Return the (X, Y) coordinate for the center point of the cell that contains the specified text.  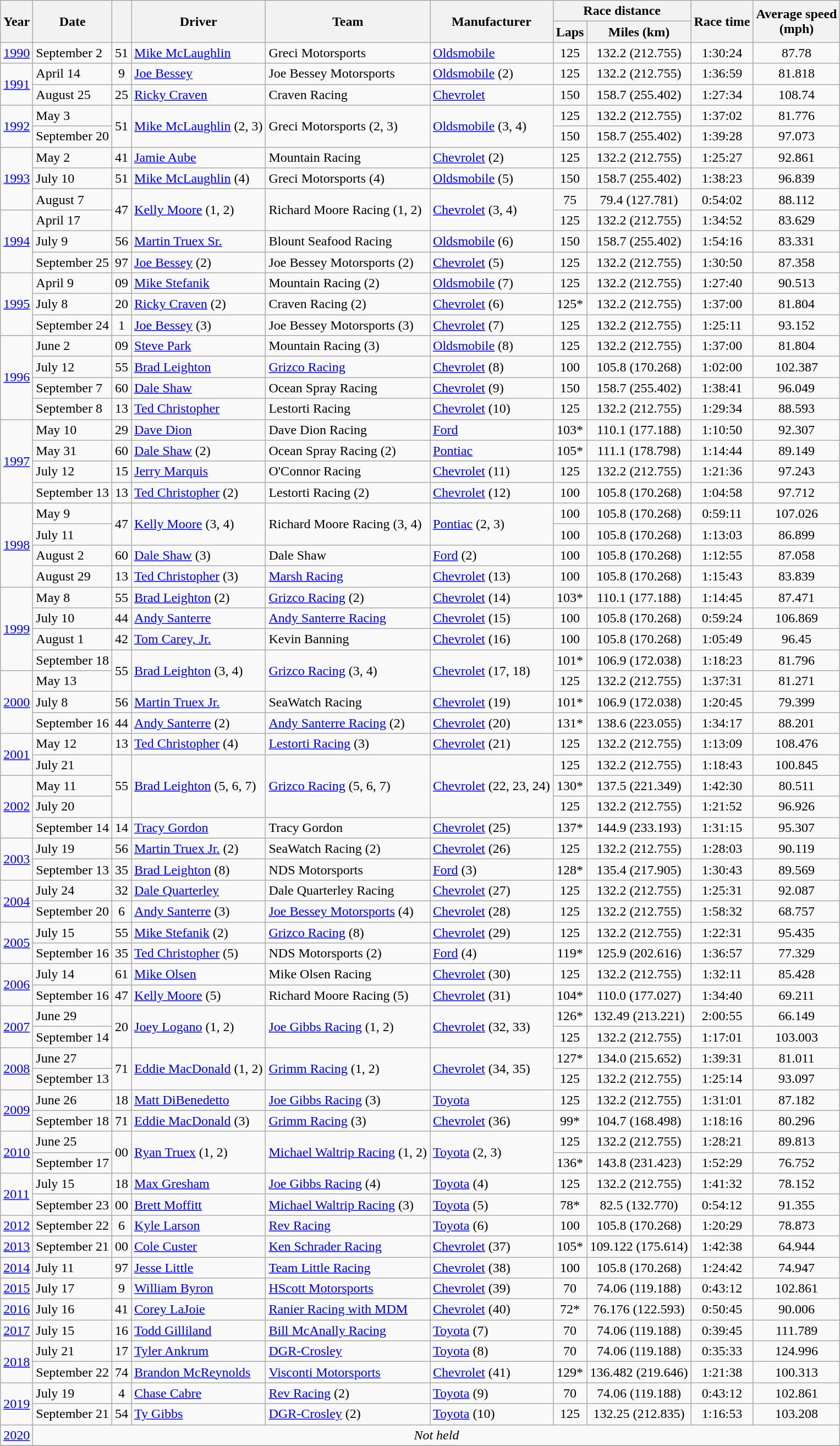
92.087 (797, 890)
1:32:11 (722, 974)
Joe Bessey (2) (199, 262)
1:39:31 (722, 1058)
1:36:57 (722, 954)
1990 (17, 53)
2003 (17, 859)
1:42:30 (722, 786)
Chevrolet (28) (492, 911)
88.201 (797, 723)
1999 (17, 628)
Chevrolet (30) (492, 974)
2000 (17, 702)
Chevrolet (34, 35) (492, 1069)
1:31:15 (722, 828)
June 25 (73, 1142)
78.873 (797, 1225)
100.845 (797, 765)
87.058 (797, 555)
1:17:01 (722, 1037)
Ty Gibbs (199, 1414)
Andy Santerre Racing (2) (348, 723)
May 31 (73, 451)
1:22:31 (722, 933)
September 17 (73, 1163)
1:04:58 (722, 492)
May 8 (73, 597)
96.049 (797, 388)
September 23 (73, 1204)
Todd Gilliland (199, 1330)
131* (570, 723)
Brad Leighton (199, 367)
1:34:40 (722, 995)
76.752 (797, 1163)
Grizco Racing (2) (348, 597)
June 26 (73, 1100)
Chevrolet (15) (492, 618)
Chevrolet (39) (492, 1289)
Chevrolet (14) (492, 597)
Andy Santerre (2) (199, 723)
Grimm Racing (3) (348, 1121)
64.944 (797, 1246)
1:34:52 (722, 220)
Greci Motorsports (4) (348, 178)
Craven Racing (348, 95)
130* (570, 786)
108.476 (797, 744)
104* (570, 995)
1:21:36 (722, 472)
125* (570, 304)
75 (570, 199)
Mike Olsen (199, 974)
1994 (17, 241)
Grizco Racing (3, 4) (348, 671)
Miles (km) (639, 32)
29 (122, 430)
103.003 (797, 1037)
Mike Stefanik (2) (199, 933)
Toyota (10) (492, 1414)
August 2 (73, 555)
Rev Racing (2) (348, 1393)
SeaWatch Racing (2) (348, 848)
42 (122, 639)
Grizco Racing (5, 6, 7) (348, 786)
DGR-Crosley (2) (348, 1414)
Race distance (622, 11)
Kelly Moore (3, 4) (199, 524)
1:18:16 (722, 1121)
Richard Moore Racing (1, 2) (348, 210)
1:18:23 (722, 660)
May 9 (73, 513)
2007 (17, 1027)
Chevrolet (29) (492, 933)
September 7 (73, 388)
Mike McLaughlin (4) (199, 178)
0:54:02 (722, 199)
81.271 (797, 681)
0:35:33 (722, 1351)
Toyota (4) (492, 1184)
124.996 (797, 1351)
HScott Motorsports (348, 1289)
79.399 (797, 702)
April 9 (73, 283)
17 (122, 1351)
Chevrolet (22, 23, 24) (492, 786)
Mike Olsen Racing (348, 974)
2015 (17, 1289)
100.313 (797, 1372)
1:21:52 (722, 807)
0:50:45 (722, 1310)
1:20:29 (722, 1225)
1:16:53 (722, 1414)
2020 (17, 1435)
Cole Custer (199, 1246)
Ranier Racing with MDM (348, 1310)
Andy Santerre (199, 618)
86.899 (797, 534)
Toyota (9) (492, 1393)
Laps (570, 32)
81.776 (797, 116)
137* (570, 828)
2017 (17, 1330)
83.629 (797, 220)
Dave Dion Racing (348, 430)
111.1 (178.798) (639, 451)
Toyota (2, 3) (492, 1152)
Joe Bessey (199, 74)
90.119 (797, 848)
132.25 (212.835) (639, 1414)
1993 (17, 178)
Chevrolet (16) (492, 639)
Oldsmobile (6) (492, 241)
Chevrolet (40) (492, 1310)
Chevrolet (38) (492, 1267)
104.7 (168.498) (639, 1121)
97.712 (797, 492)
July 14 (73, 974)
Kelly Moore (1, 2) (199, 210)
1992 (17, 126)
93.097 (797, 1079)
95.307 (797, 828)
1:05:49 (722, 639)
Chevrolet (13) (492, 576)
96.45 (797, 639)
Joey Logano (1, 2) (199, 1027)
87.78 (797, 53)
Andy Santerre (3) (199, 911)
87.182 (797, 1100)
138.6 (223.055) (639, 723)
Eddie MacDonald (3) (199, 1121)
May 12 (73, 744)
Brett Moffitt (199, 1204)
Grizco Racing (348, 367)
69.211 (797, 995)
Ford (4) (492, 954)
1:30:43 (722, 869)
Andy Santerre Racing (348, 618)
Chevrolet (11) (492, 472)
Kyle Larson (199, 1225)
2002 (17, 807)
Tyler Ankrum (199, 1351)
132.49 (213.221) (639, 1016)
137.5 (221.349) (639, 786)
1:54:16 (722, 241)
Dale Quarterley Racing (348, 890)
Mike McLaughlin (199, 53)
Mike McLaughlin (2, 3) (199, 126)
15 (122, 472)
2012 (17, 1225)
1998 (17, 545)
SeaWatch Racing (348, 702)
78* (570, 1204)
1:37:02 (722, 116)
Ford (2) (492, 555)
Matt DiBenedetto (199, 1100)
76.176 (122.593) (639, 1310)
54 (122, 1414)
Joe Gibbs Racing (3) (348, 1100)
97.073 (797, 136)
87.471 (797, 597)
1997 (17, 461)
1:39:28 (722, 136)
16 (122, 1330)
Michael Waltrip Racing (3) (348, 1204)
Ricky Craven (2) (199, 304)
Steve Park (199, 346)
Chevrolet (6) (492, 304)
127* (570, 1058)
88.112 (797, 199)
106.869 (797, 618)
Toyota (7) (492, 1330)
2016 (17, 1310)
1:30:50 (722, 262)
68.757 (797, 911)
109.122 (175.614) (639, 1246)
June 2 (73, 346)
1996 (17, 377)
Oldsmobile (7) (492, 283)
Craven Racing (2) (348, 304)
Jesse Little (199, 1267)
108.74 (797, 95)
NDS Motorsports (348, 869)
2013 (17, 1246)
2:00:55 (722, 1016)
Oldsmobile (3, 4) (492, 126)
Ted Christopher (199, 409)
79.4 (127.781) (639, 199)
August 29 (73, 576)
1:30:24 (722, 53)
1:58:32 (722, 911)
72* (570, 1310)
Chevrolet (25) (492, 828)
128* (570, 869)
2004 (17, 901)
Grizco Racing (8) (348, 933)
96.839 (797, 178)
Chevrolet (19) (492, 702)
August 7 (73, 199)
Driver (199, 21)
May 10 (73, 430)
Chevrolet (9) (492, 388)
80.511 (797, 786)
Bill McAnally Racing (348, 1330)
1:31:01 (722, 1100)
Dale Shaw (3) (199, 555)
83.331 (797, 241)
Chevrolet (3, 4) (492, 210)
89.569 (797, 869)
July 17 (73, 1289)
1:36:59 (722, 74)
Ford (3) (492, 869)
Martin Truex Sr. (199, 241)
Toyota (6) (492, 1225)
Toyota (8) (492, 1351)
August 25 (73, 95)
July 24 (73, 890)
Ted Christopher (5) (199, 954)
Richard Moore Racing (3, 4) (348, 524)
Chevrolet (36) (492, 1121)
14 (122, 828)
4 (122, 1393)
129* (570, 1372)
Jerry Marquis (199, 472)
Lestorti Racing (3) (348, 744)
Date (73, 21)
91.355 (797, 1204)
Blount Seafood Racing (348, 241)
1:52:29 (722, 1163)
Dave Dion (199, 430)
1:29:34 (722, 409)
1:20:45 (722, 702)
September 25 (73, 262)
99* (570, 1121)
74 (122, 1372)
Chevrolet (31) (492, 995)
81.818 (797, 74)
1:25:31 (722, 890)
Manufacturer (492, 21)
Toyota (492, 1100)
Grimm Racing (1, 2) (348, 1069)
Mountain Racing (2) (348, 283)
32 (122, 890)
1:13:09 (722, 744)
78.152 (797, 1184)
1:02:00 (722, 367)
June 27 (73, 1058)
1:28:21 (722, 1142)
Lestorti Racing (348, 409)
Kelly Moore (5) (199, 995)
1:38:41 (722, 388)
Richard Moore Racing (5) (348, 995)
96.926 (797, 807)
90.513 (797, 283)
Corey LaJoie (199, 1310)
2011 (17, 1194)
1:14:45 (722, 597)
1:41:32 (722, 1184)
Oldsmobile (5) (492, 178)
110.0 (177.027) (639, 995)
1:25:27 (722, 157)
0:59:24 (722, 618)
Joe Bessey (3) (199, 325)
DGR-Crosley (348, 1351)
Mountain Racing (348, 157)
1991 (17, 84)
Joe Gibbs Racing (4) (348, 1184)
1:28:03 (722, 848)
Jamie Aube (199, 157)
1:42:38 (722, 1246)
92.307 (797, 430)
May 2 (73, 157)
1:13:03 (722, 534)
134.0 (215.652) (639, 1058)
NDS Motorsports (2) (348, 954)
1:25:11 (722, 325)
2010 (17, 1152)
93.152 (797, 325)
Kevin Banning (348, 639)
Chevrolet (41) (492, 1372)
1:15:43 (722, 576)
Ken Schrader Racing (348, 1246)
Ted Christopher (4) (199, 744)
May 3 (73, 116)
Joe Bessey Motorsports (2) (348, 262)
143.8 (231.423) (639, 1163)
June 29 (73, 1016)
111.789 (797, 1330)
Brad Leighton (2) (199, 597)
Chase Cabre (199, 1393)
Chevrolet (32, 33) (492, 1027)
Martin Truex Jr. (199, 702)
Ted Christopher (3) (199, 576)
83.839 (797, 576)
Ted Christopher (2) (199, 492)
2019 (17, 1404)
92.861 (797, 157)
Michael Waltrip Racing (1, 2) (348, 1152)
Joe Bessey Motorsports (348, 74)
1:18:43 (722, 765)
89.813 (797, 1142)
May 11 (73, 786)
1:25:14 (722, 1079)
Chevrolet (12) (492, 492)
1:21:38 (722, 1372)
Oldsmobile (2) (492, 74)
Ricky Craven (199, 95)
1:38:23 (722, 178)
1:14:44 (722, 451)
August 1 (73, 639)
Marsh Racing (348, 576)
1:24:42 (722, 1267)
Ford (492, 430)
Greci Motorsports (348, 53)
74.947 (797, 1267)
Team (348, 21)
125.9 (202.616) (639, 954)
Eddie MacDonald (1, 2) (199, 1069)
Ocean Spray Racing (2) (348, 451)
1995 (17, 304)
Chevrolet (2) (492, 157)
Chevrolet (10) (492, 409)
Pontiac (492, 451)
May 13 (73, 681)
Brad Leighton (5, 6, 7) (199, 786)
107.026 (797, 513)
Brad Leighton (3, 4) (199, 671)
144.9 (233.193) (639, 828)
1 (122, 325)
Visconti Motorsports (348, 1372)
Pontiac (2, 3) (492, 524)
66.149 (797, 1016)
103.208 (797, 1414)
Dale Quarterley (199, 890)
Chevrolet (27) (492, 890)
Joe Bessey Motorsports (3) (348, 325)
Mountain Racing (3) (348, 346)
July 20 (73, 807)
Ocean Spray Racing (348, 388)
September 2 (73, 53)
136* (570, 1163)
88.593 (797, 409)
Average speed(mph) (797, 21)
95.435 (797, 933)
0:59:11 (722, 513)
Oldsmobile (8) (492, 346)
1:10:50 (722, 430)
April 14 (73, 74)
Martin Truex Jr. (2) (199, 848)
80.296 (797, 1121)
2008 (17, 1069)
82.5 (132.770) (639, 1204)
Year (17, 21)
2006 (17, 985)
Not held (437, 1435)
2001 (17, 754)
0:54:12 (722, 1204)
87.358 (797, 262)
2009 (17, 1110)
Chevrolet (20) (492, 723)
136.482 (219.646) (639, 1372)
102.387 (797, 367)
1:34:17 (722, 723)
135.4 (217.905) (639, 869)
Team Little Racing (348, 1267)
25 (122, 95)
2018 (17, 1362)
Rev Racing (348, 1225)
Brandon McReynolds (199, 1372)
81.011 (797, 1058)
126* (570, 1016)
1:27:40 (722, 283)
Dale Shaw (2) (199, 451)
Ryan Truex (1, 2) (199, 1152)
Max Gresham (199, 1184)
Lestorti Racing (2) (348, 492)
William Byron (199, 1289)
Joe Gibbs Racing (1, 2) (348, 1027)
77.329 (797, 954)
119* (570, 954)
Chevrolet (17, 18) (492, 671)
1:12:55 (722, 555)
Mike Stefanik (199, 283)
97.243 (797, 472)
2014 (17, 1267)
Chevrolet (5) (492, 262)
90.006 (797, 1310)
April 17 (73, 220)
July 16 (73, 1310)
Oldsmobile (492, 53)
89.149 (797, 451)
Brad Leighton (8) (199, 869)
2005 (17, 943)
Tom Carey, Jr. (199, 639)
Chevrolet (7) (492, 325)
Race time (722, 21)
O'Connor Racing (348, 472)
Toyota (5) (492, 1204)
Chevrolet (21) (492, 744)
Chevrolet (8) (492, 367)
61 (122, 974)
85.428 (797, 974)
Chevrolet (492, 95)
1:37:31 (722, 681)
September 8 (73, 409)
September 24 (73, 325)
July 9 (73, 241)
Chevrolet (26) (492, 848)
1:27:34 (722, 95)
Joe Bessey Motorsports (4) (348, 911)
81.796 (797, 660)
Chevrolet (37) (492, 1246)
Greci Motorsports (2, 3) (348, 126)
0:39:45 (722, 1330)
